Find where the given text appears and provide that cell's center as [x, y] coordinate. 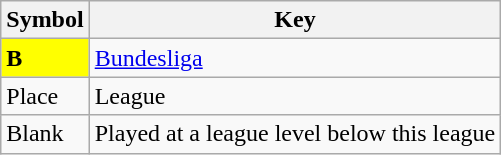
Bundesliga [295, 58]
Key [295, 20]
Blank [45, 134]
Place [45, 96]
Played at a league level below this league [295, 134]
B [45, 58]
Symbol [45, 20]
League [295, 96]
